Find where the given text appears and provide that cell's center as (x, y) coordinate. 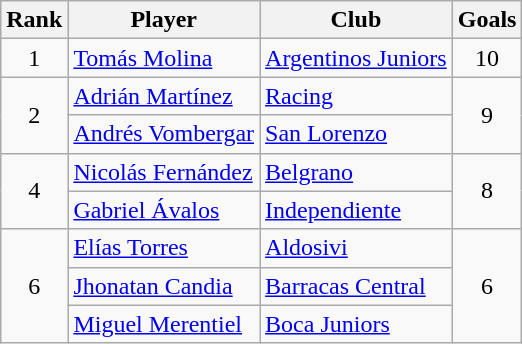
4 (34, 191)
Racing (356, 96)
1 (34, 58)
Jhonatan Candia (164, 286)
Gabriel Ávalos (164, 210)
Argentinos Juniors (356, 58)
9 (487, 115)
Rank (34, 20)
Boca Juniors (356, 324)
Independiente (356, 210)
Tomás Molina (164, 58)
2 (34, 115)
Andrés Vombergar (164, 134)
10 (487, 58)
San Lorenzo (356, 134)
Player (164, 20)
Nicolás Fernández (164, 172)
Barracas Central (356, 286)
Miguel Merentiel (164, 324)
Elías Torres (164, 248)
Goals (487, 20)
8 (487, 191)
Belgrano (356, 172)
Adrián Martínez (164, 96)
Club (356, 20)
Aldosivi (356, 248)
